Output the [X, Y] coordinate of the center of the cell containing the given text.  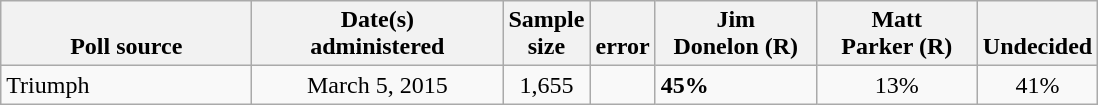
MattParker (R) [896, 34]
Poll source [126, 34]
Undecided [1037, 34]
Samplesize [546, 34]
Date(s)administered [378, 34]
41% [1037, 85]
Triumph [126, 85]
13% [896, 85]
1,655 [546, 85]
error [622, 34]
JimDonelon (R) [736, 34]
March 5, 2015 [378, 85]
45% [736, 85]
